Scan for the cell matching the given text and deliver its (X, Y) coordinate at center. 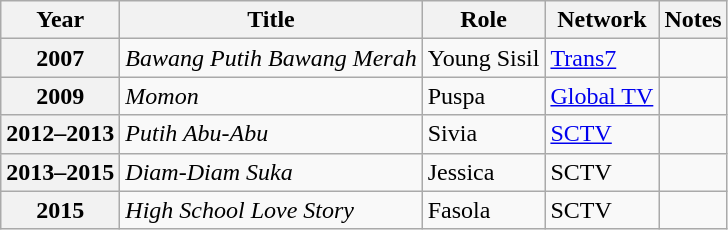
Momon (271, 96)
Jessica (484, 172)
2007 (60, 58)
Notes (693, 20)
Title (271, 20)
Year (60, 20)
2012–2013 (60, 134)
High School Love Story (271, 210)
Global TV (602, 96)
Role (484, 20)
2009 (60, 96)
Network (602, 20)
Young Sisil (484, 58)
Fasola (484, 210)
Trans7 (602, 58)
Bawang Putih Bawang Merah (271, 58)
Putih Abu-Abu (271, 134)
2013–2015 (60, 172)
2015 (60, 210)
Sivia (484, 134)
Diam-Diam Suka (271, 172)
Puspa (484, 96)
